Determine the (X, Y) coordinate at the center of the cell enclosing the given text.  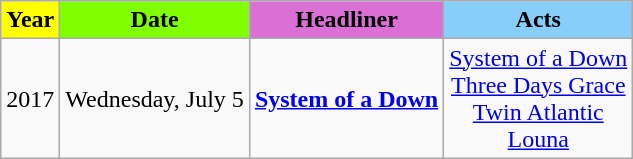
Headliner (346, 20)
System of a Down Three Days Grace Twin Atlantic Louna (538, 98)
Year (30, 20)
System of a Down (346, 98)
Wednesday, July 5 (155, 98)
Date (155, 20)
2017 (30, 98)
Acts (538, 20)
